Capture the cell that displays the provided text and extract its [X, Y] central coordinate. 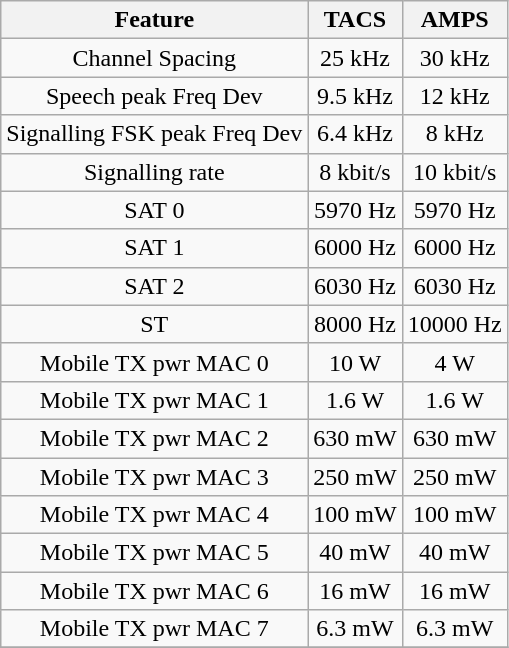
SAT 0 [154, 210]
9.5 kHz [355, 96]
Mobile TX pwr MAC 2 [154, 438]
TACS [355, 20]
Channel Spacing [154, 58]
10 W [355, 362]
SAT 1 [154, 248]
Mobile TX pwr MAC 4 [154, 515]
8 kbit/s [355, 172]
8000 Hz [355, 324]
25 kHz [355, 58]
ST [154, 324]
SAT 2 [154, 286]
12 kHz [454, 96]
Mobile TX pwr MAC 7 [154, 629]
Signalling rate [154, 172]
Speech peak Freq Dev [154, 96]
Mobile TX pwr MAC 6 [154, 591]
10 kbit/s [454, 172]
6.4 kHz [355, 134]
10000 Hz [454, 324]
Mobile TX pwr MAC 0 [154, 362]
8 kHz [454, 134]
30 kHz [454, 58]
Mobile TX pwr MAC 1 [154, 400]
4 W [454, 362]
Signalling FSK peak Freq Dev [154, 134]
AMPS [454, 20]
Mobile TX pwr MAC 3 [154, 477]
Mobile TX pwr MAC 5 [154, 553]
Feature [154, 20]
